Extract the [x, y] coordinate from the center of the cell holding the provided text.  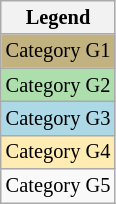
Legend [58, 17]
Category G3 [58, 118]
Category G4 [58, 152]
Category G1 [58, 51]
Category G5 [58, 186]
Category G2 [58, 85]
